Determine the (x, y) coordinate at the center of the cell enclosing the given text.  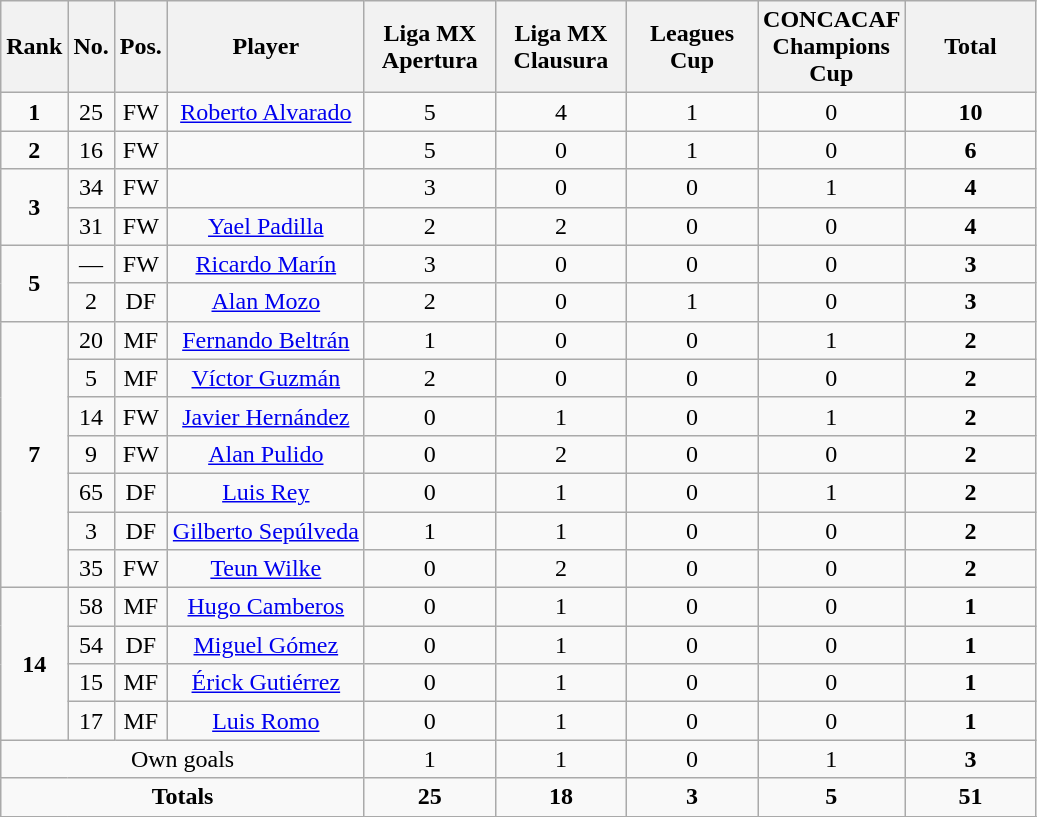
Total (970, 47)
Víctor Guzmán (266, 378)
Luis Romo (266, 721)
54 (91, 645)
Rank (34, 47)
65 (91, 492)
51 (970, 797)
17 (91, 721)
7 (34, 454)
Own goals (183, 759)
Luis Rey (266, 492)
6 (970, 150)
Roberto Alvarado (266, 112)
35 (91, 569)
34 (91, 188)
Liga MX Clausura (560, 47)
Yael Padilla (266, 226)
Pos. (140, 47)
Player (266, 47)
Teun Wilke (266, 569)
9 (91, 454)
Totals (183, 797)
Leagues Cup (692, 47)
CONCACAF Champions Cup (832, 47)
Hugo Camberos (266, 607)
20 (91, 340)
Gilberto Sepúlveda (266, 531)
Javier Hernández (266, 416)
31 (91, 226)
58 (91, 607)
Érick Gutiérrez (266, 683)
18 (560, 797)
Ricardo Marín (266, 264)
Alan Mozo (266, 302)
Alan Pulido (266, 454)
Fernando Beltrán (266, 340)
16 (91, 150)
— (91, 264)
Miguel Gómez (266, 645)
15 (91, 683)
Liga MX Apertura (430, 47)
No. (91, 47)
10 (970, 112)
